Capture the cell that displays the provided text and extract its (x, y) central coordinate. 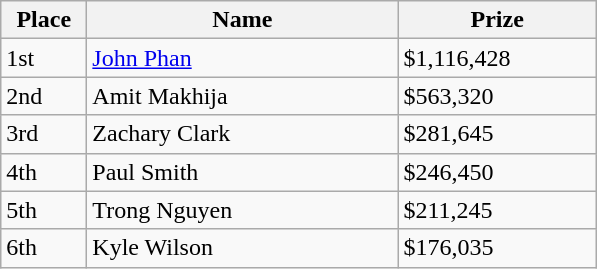
Trong Nguyen (242, 210)
$211,245 (498, 210)
Paul Smith (242, 172)
$246,450 (498, 172)
4th (44, 172)
$1,116,428 (498, 58)
Prize (498, 20)
Zachary Clark (242, 134)
Kyle Wilson (242, 248)
3rd (44, 134)
Place (44, 20)
John Phan (242, 58)
1st (44, 58)
$176,035 (498, 248)
5th (44, 210)
$281,645 (498, 134)
Amit Makhija (242, 96)
Name (242, 20)
$563,320 (498, 96)
2nd (44, 96)
6th (44, 248)
